Extract the (x, y) coordinate from the center of the cell holding the provided text.  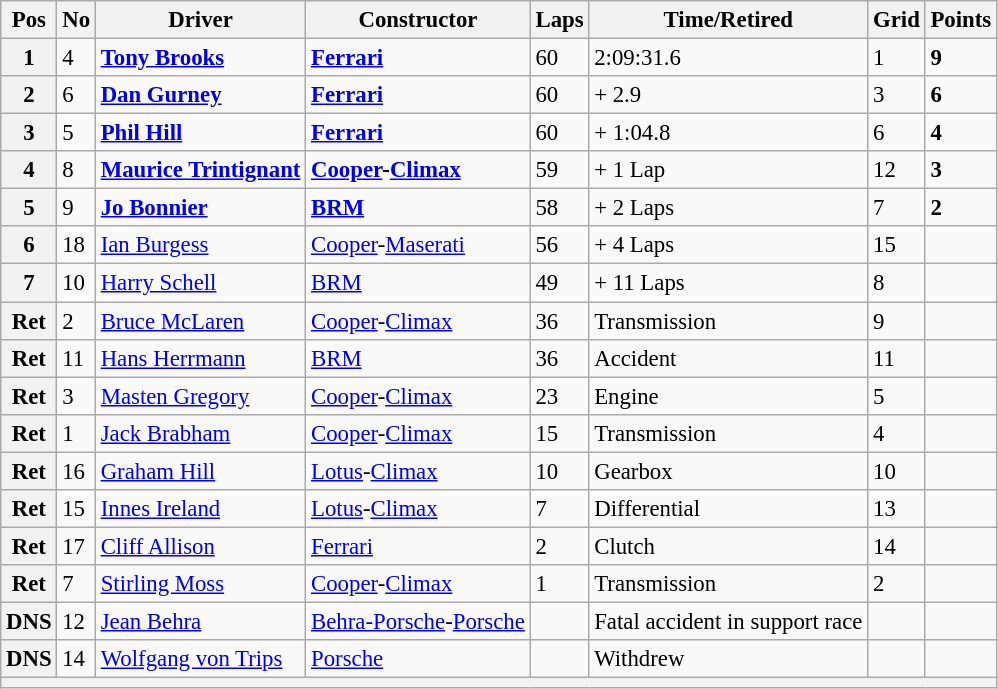
Accident (728, 358)
+ 2.9 (728, 95)
+ 1:04.8 (728, 133)
Graham Hill (200, 471)
Points (960, 20)
Porsche (418, 659)
58 (560, 208)
Constructor (418, 20)
+ 1 Lap (728, 170)
49 (560, 283)
2:09:31.6 (728, 58)
Engine (728, 396)
Differential (728, 509)
Laps (560, 20)
17 (76, 546)
Maurice Trintignant (200, 170)
Harry Schell (200, 283)
+ 4 Laps (728, 245)
Clutch (728, 546)
Innes Ireland (200, 509)
Gearbox (728, 471)
Hans Herrmann (200, 358)
13 (896, 509)
Cliff Allison (200, 546)
Grid (896, 20)
Driver (200, 20)
59 (560, 170)
Fatal accident in support race (728, 621)
18 (76, 245)
+ 11 Laps (728, 283)
Pos (29, 20)
Dan Gurney (200, 95)
Cooper-Maserati (418, 245)
Masten Gregory (200, 396)
Jo Bonnier (200, 208)
56 (560, 245)
Stirling Moss (200, 584)
Withdrew (728, 659)
Jack Brabham (200, 433)
Time/Retired (728, 20)
+ 2 Laps (728, 208)
Behra-Porsche-Porsche (418, 621)
Jean Behra (200, 621)
Wolfgang von Trips (200, 659)
23 (560, 396)
16 (76, 471)
No (76, 20)
Phil Hill (200, 133)
Bruce McLaren (200, 321)
Tony Brooks (200, 58)
Ian Burgess (200, 245)
